Search for the cell housing the specified text and yield its [x, y] center coordinate. 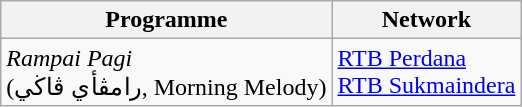
Rampai Pagi(رامڤأي ڤاڬي, Morning Melody) [166, 72]
Network [426, 20]
RTB PerdanaRTB Sukmaindera [426, 72]
Programme [166, 20]
